Pinpoint the cell where the given text exists, returning its [X, Y] midpoint coordinate. 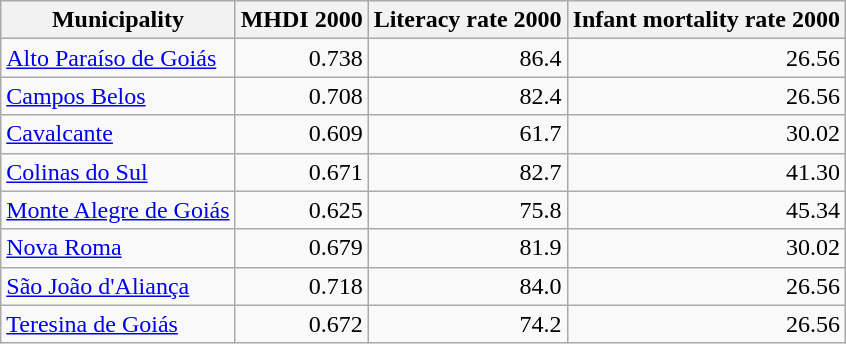
Infant mortality rate 2000 [706, 20]
Literacy rate 2000 [468, 20]
82.7 [468, 172]
Campos Belos [118, 96]
Nova Roma [118, 248]
Alto Paraíso de Goiás [118, 58]
Colinas do Sul [118, 172]
Monte Alegre de Goiás [118, 210]
Teresina de Goiás [118, 324]
0.708 [302, 96]
0.671 [302, 172]
45.34 [706, 210]
84.0 [468, 286]
MHDI 2000 [302, 20]
74.2 [468, 324]
Cavalcante [118, 134]
0.625 [302, 210]
Municipality [118, 20]
41.30 [706, 172]
0.609 [302, 134]
82.4 [468, 96]
81.9 [468, 248]
61.7 [468, 134]
75.8 [468, 210]
0.718 [302, 286]
0.672 [302, 324]
0.738 [302, 58]
86.4 [468, 58]
São João d'Aliança [118, 286]
0.679 [302, 248]
